From the cell containing the given text, extract its center point as (X, Y) coordinate. 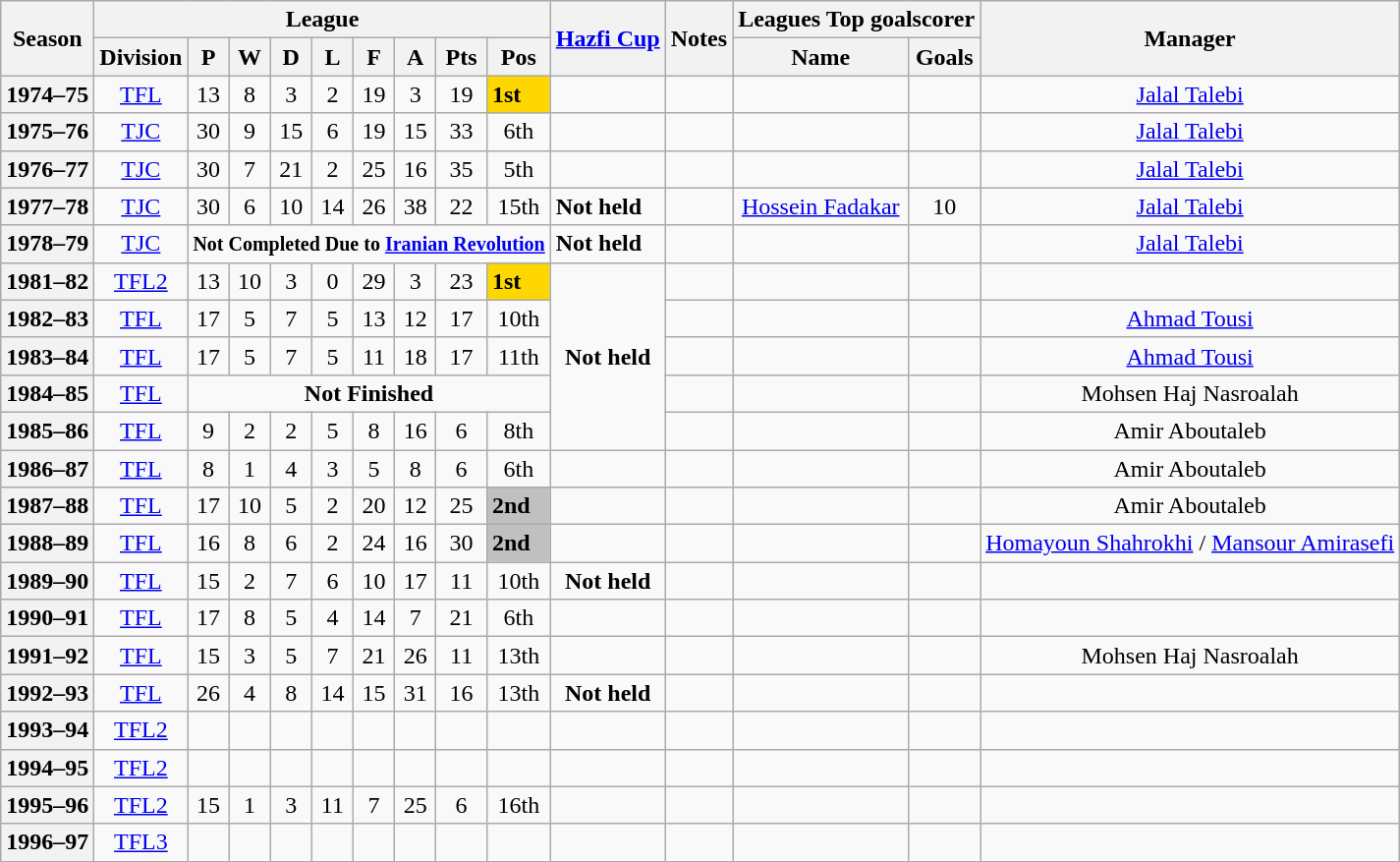
15th (519, 206)
Homayoun Shahrokhi / Mansour Amirasefi (1191, 544)
1977–78 (47, 206)
1978–79 (47, 244)
F (373, 57)
D (291, 57)
1992–93 (47, 693)
Pts (462, 57)
29 (373, 281)
W (250, 57)
5th (519, 169)
TFL3 (141, 842)
16th (519, 805)
1989–90 (47, 581)
A (416, 57)
1988–89 (47, 544)
Not Finished (369, 393)
Hazfi Cup (607, 38)
33 (462, 132)
23 (462, 281)
18 (416, 356)
1981–82 (47, 281)
Goals (945, 57)
1974–75 (47, 94)
1975–76 (47, 132)
1990–91 (47, 618)
P (208, 57)
1996–97 (47, 842)
1982–83 (47, 318)
1995–96 (47, 805)
0 (332, 281)
Pos (519, 57)
Season (47, 38)
Leagues Top goalscorer (857, 20)
1993–94 (47, 730)
Division (141, 57)
35 (462, 169)
1983–84 (47, 356)
1986–87 (47, 469)
38 (416, 206)
Hossein Fadakar (821, 206)
1984–85 (47, 393)
11th (519, 356)
24 (373, 544)
1976–77 (47, 169)
L (332, 57)
1994–95 (47, 768)
1985–86 (47, 431)
Name (821, 57)
8th (519, 431)
Manager (1191, 38)
Notes (699, 38)
League (322, 20)
22 (462, 206)
20 (373, 506)
31 (416, 693)
1987–88 (47, 506)
Not Completed Due to Iranian Revolution (369, 244)
1991–92 (47, 656)
